Capture the cell that displays the provided text and extract its [x, y] central coordinate. 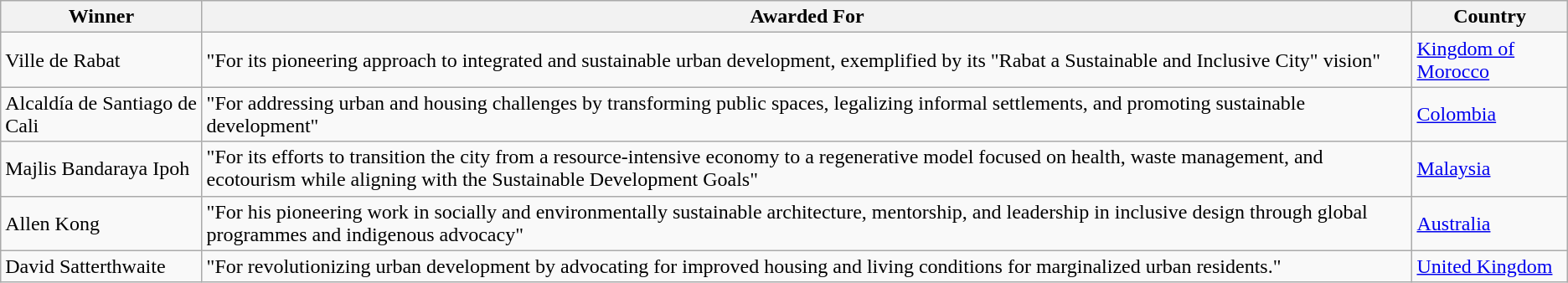
Australia [1489, 223]
Allen Kong [101, 223]
"For revolutionizing urban development by advocating for improved housing and living conditions for marginalized urban residents." [807, 266]
Country [1489, 17]
Majlis Bandaraya Ipoh [101, 169]
Ville de Rabat [101, 60]
"For addressing urban and housing challenges by transforming public spaces, legalizing informal settlements, and promoting sustainable development" [807, 114]
Alcaldía de Santiago de Cali [101, 114]
Malaysia [1489, 169]
Colombia [1489, 114]
Awarded For [807, 17]
"For its pioneering approach to integrated and sustainable urban development, exemplified by its "Rabat a Sustainable and Inclusive City" vision" [807, 60]
Winner [101, 17]
David Satterthwaite [101, 266]
United Kingdom [1489, 266]
Kingdom of Morocco [1489, 60]
